Search for the cell housing the specified text and yield its [X, Y] center coordinate. 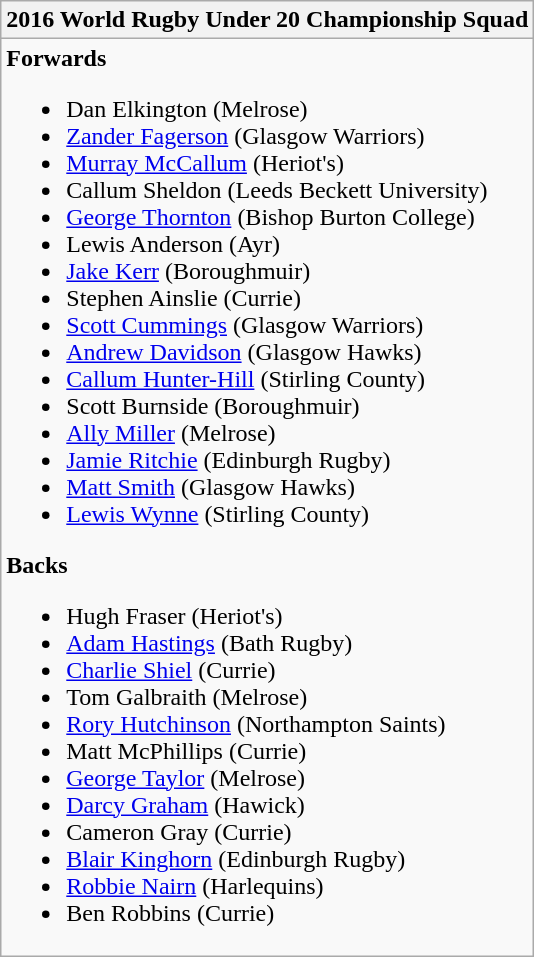
2016 World Rugby Under 20 Championship Squad [268, 20]
